Find where the given text appears and provide that cell's center as (X, Y) coordinate. 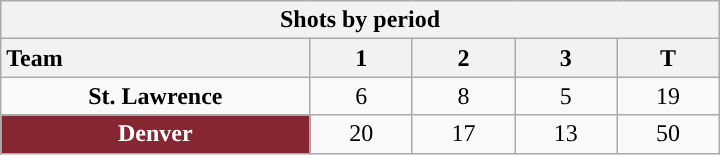
3 (566, 58)
8 (463, 96)
50 (668, 134)
5 (566, 96)
6 (361, 96)
13 (566, 134)
1 (361, 58)
Shots by period (360, 20)
Team (156, 58)
2 (463, 58)
19 (668, 96)
St. Lawrence (156, 96)
Denver (156, 134)
20 (361, 134)
17 (463, 134)
T (668, 58)
